Pinpoint the cell where the given text exists, returning its [x, y] midpoint coordinate. 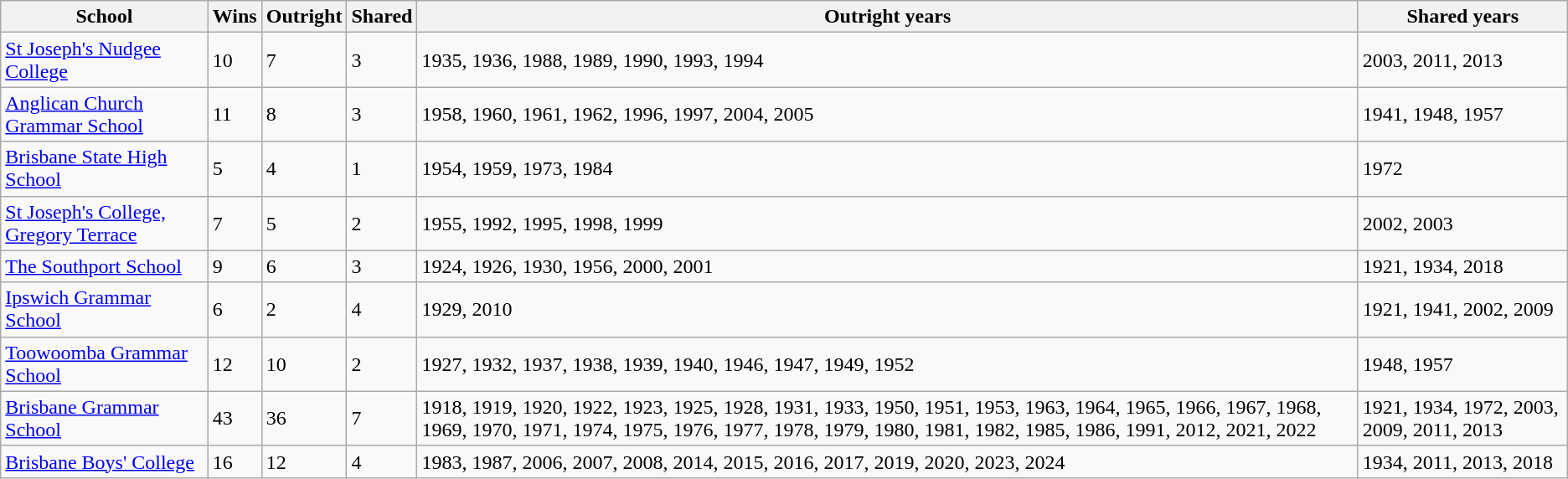
1948, 1957 [1462, 363]
1924, 1926, 1930, 1956, 2000, 2001 [888, 266]
Brisbane Grammar School [104, 419]
1972 [1462, 169]
1935, 1936, 1988, 1989, 1990, 1993, 1994 [888, 60]
1921, 1934, 2018 [1462, 266]
1941, 1948, 1957 [1462, 114]
Anglican Church Grammar School [104, 114]
2003, 2011, 2013 [1462, 60]
1927, 1932, 1937, 1938, 1939, 1940, 1946, 1947, 1949, 1952 [888, 363]
1954, 1959, 1973, 1984 [888, 169]
1921, 1941, 2002, 2009 [1462, 310]
2002, 2003 [1462, 223]
16 [235, 461]
Brisbane State High School [104, 169]
Toowoomba Grammar School [104, 363]
Wins [235, 17]
1921, 1934, 1972, 2003, 2009, 2011, 2013 [1462, 419]
43 [235, 419]
9 [235, 266]
8 [304, 114]
1983, 1987, 2006, 2007, 2008, 2014, 2015, 2016, 2017, 2019, 2020, 2023, 2024 [888, 461]
Outright [304, 17]
Outright years [888, 17]
Ipswich Grammar School [104, 310]
1 [382, 169]
Brisbane Boys' College [104, 461]
1929, 2010 [888, 310]
1955, 1992, 1995, 1998, 1999 [888, 223]
Shared [382, 17]
St Joseph's Nudgee College [104, 60]
1958, 1960, 1961, 1962, 1996, 1997, 2004, 2005 [888, 114]
The Southport School [104, 266]
1934, 2011, 2013, 2018 [1462, 461]
Shared years [1462, 17]
St Joseph's College, Gregory Terrace [104, 223]
36 [304, 419]
11 [235, 114]
School [104, 17]
